For the text-containing cell, return its midpoint in [x, y] coordinate format. 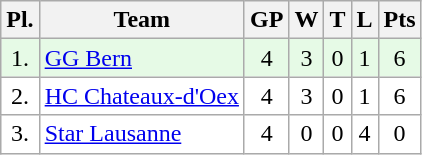
Star Lausanne [142, 134]
GG Bern [142, 58]
2. [20, 96]
T [338, 20]
L [364, 20]
Team [142, 20]
W [306, 20]
1. [20, 58]
Pts [400, 20]
GP [266, 20]
HC Chateaux-d'Oex [142, 96]
3. [20, 134]
Pl. [20, 20]
